Identify which cell holds the provided text, then report its [X, Y] central coordinate. 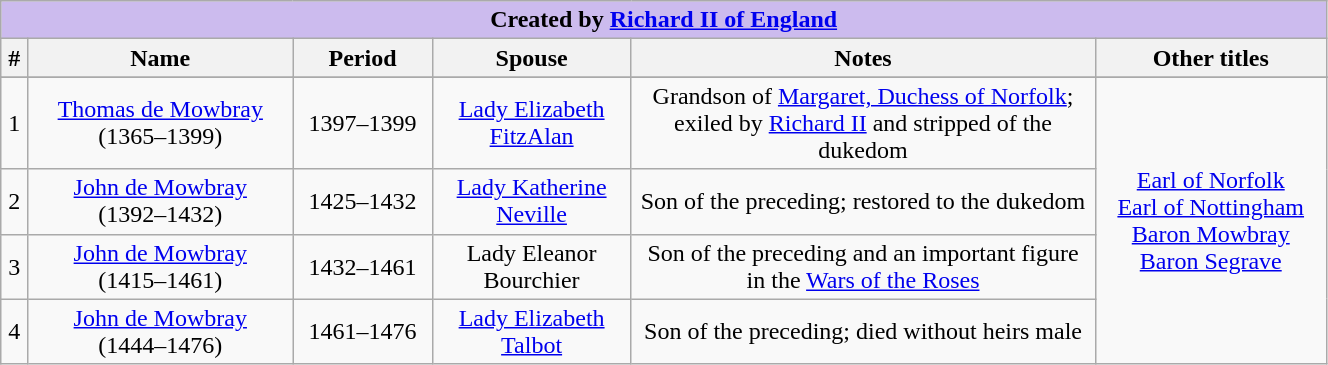
Lady Elizabeth Talbot [532, 332]
John de Mowbray(1415–1461) [160, 266]
Notes [863, 58]
1432–1461 [362, 266]
1397–1399 [362, 123]
1425–1432 [362, 202]
John de Mowbray(1444–1476) [160, 332]
Son of the preceding and an important figure in the Wars of the Roses [863, 266]
Lady Eleanor Bourchier [532, 266]
Earl of NorfolkEarl of NottinghamBaron MowbrayBaron Segrave [1210, 220]
3 [14, 266]
Other titles [1210, 58]
Son of the preceding; restored to the dukedom [863, 202]
Created by Richard II of England [664, 20]
4 [14, 332]
1 [14, 123]
John de Mowbray(1392–1432) [160, 202]
Lady Elizabeth FitzAlan [532, 123]
1461–1476 [362, 332]
Thomas de Mowbray(1365–1399) [160, 123]
Grandson of Margaret, Duchess of Norfolk; exiled by Richard II and stripped of the dukedom [863, 123]
# [14, 58]
Son of the preceding; died without heirs male [863, 332]
Spouse [532, 58]
Name [160, 58]
Lady Katherine Neville [532, 202]
2 [14, 202]
Period [362, 58]
